Extract the (X, Y) coordinate from the center of the cell holding the provided text.  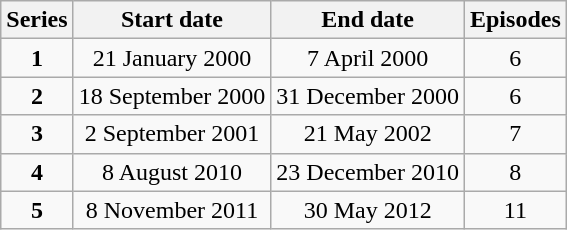
5 (37, 210)
18 September 2000 (172, 96)
23 December 2010 (368, 172)
4 (37, 172)
End date (368, 20)
8 August 2010 (172, 172)
Series (37, 20)
21 January 2000 (172, 58)
Start date (172, 20)
31 December 2000 (368, 96)
21 May 2002 (368, 134)
8 (515, 172)
2 (37, 96)
2 September 2001 (172, 134)
30 May 2012 (368, 210)
3 (37, 134)
8 November 2011 (172, 210)
1 (37, 58)
7 April 2000 (368, 58)
Episodes (515, 20)
7 (515, 134)
11 (515, 210)
